From the cell containing the given text, extract its center point as (x, y) coordinate. 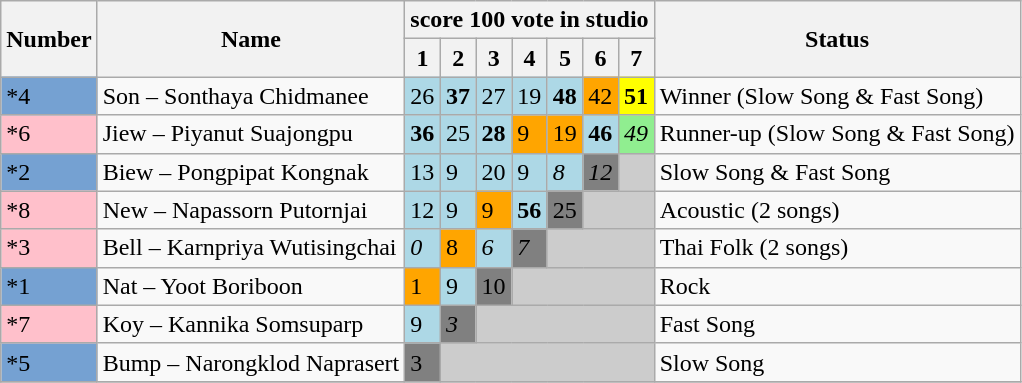
*7 (49, 324)
4 (530, 58)
Rock (837, 286)
Number (49, 39)
*8 (49, 210)
Thai Folk (2 songs) (837, 248)
48 (565, 96)
Fast Song (837, 324)
0 (423, 248)
Slow Song & Fast Song (837, 172)
Bump – Narongklod Naprasert (251, 362)
*5 (49, 362)
Son – Sonthaya Chidmanee (251, 96)
*3 (49, 248)
*2 (49, 172)
49 (636, 134)
Bell – Karnpriya Wutisingchai (251, 248)
Runner-up (Slow Song & Fast Song) (837, 134)
*1 (49, 286)
Slow Song (837, 362)
13 (423, 172)
Nat – Yoot Boriboon (251, 286)
27 (494, 96)
Status (837, 39)
Acoustic (2 songs) (837, 210)
56 (530, 210)
26 (423, 96)
Koy – Kannika Somsuparp (251, 324)
*6 (49, 134)
*4 (49, 96)
42 (601, 96)
5 (565, 58)
New – Napassorn Putornjai (251, 210)
2 (458, 58)
Winner (Slow Song & Fast Song) (837, 96)
10 (494, 286)
28 (494, 134)
20 (494, 172)
Jiew – Piyanut Suajongpu (251, 134)
36 (423, 134)
score 100 vote in studio (530, 20)
37 (458, 96)
Biew – Pongpipat Kongnak (251, 172)
Name (251, 39)
51 (636, 96)
46 (601, 134)
